Pinpoint the cell where the given text exists, returning its [x, y] midpoint coordinate. 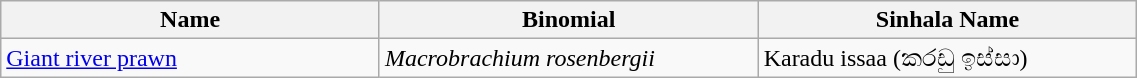
Karadu issaa (කරඩු ඉස්සා) [948, 58]
Binomial [568, 20]
Sinhala Name [948, 20]
Macrobrachium rosenbergii [568, 58]
Giant river prawn [190, 58]
Name [190, 20]
